Pinpoint the cell where the given text exists, returning its (x, y) midpoint coordinate. 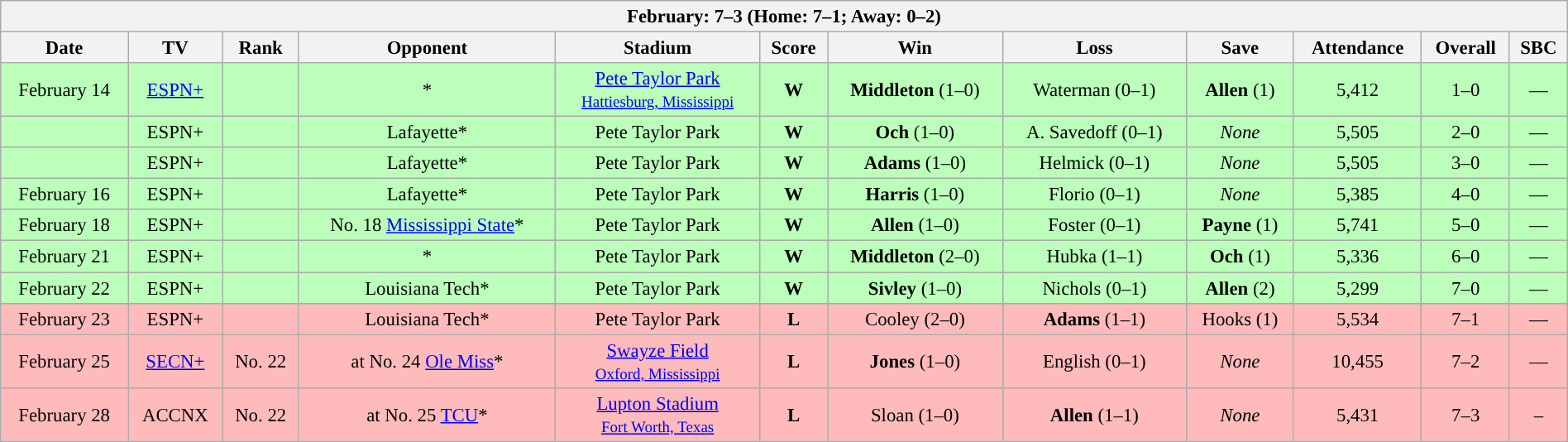
No. 18 Mississippi State* (427, 225)
7–2 (1465, 361)
– (1538, 414)
Cooley (2–0) (915, 319)
Sivley (1–0) (915, 287)
Swayze FieldOxford, Mississippi (658, 361)
Win (915, 47)
at No. 24 Ole Miss* (427, 361)
5,412 (1358, 89)
5–0 (1465, 225)
5,741 (1358, 225)
Rank (261, 47)
Jones (1–0) (915, 361)
Nichols (0–1) (1094, 287)
5,534 (1358, 319)
February 28 (65, 414)
Och (1–0) (915, 132)
English (0–1) (1094, 361)
Payne (1) (1241, 225)
7–3 (1465, 414)
6–0 (1465, 257)
Lupton StadiumFort Worth, Texas (658, 414)
1–0 (1465, 89)
Waterman (0–1) (1094, 89)
Hooks (1) (1241, 319)
Allen (2) (1241, 287)
February 16 (65, 195)
Middleton (1–0) (915, 89)
Opponent (427, 47)
February 22 (65, 287)
February: 7–3 (Home: 7–1; Away: 0–2) (784, 17)
February 18 (65, 225)
Score (794, 47)
TV (175, 47)
February 25 (65, 361)
February 21 (65, 257)
Florio (0–1) (1094, 195)
February 14 (65, 89)
Stadium (658, 47)
Date (65, 47)
5,385 (1358, 195)
4–0 (1465, 195)
SECN+ (175, 361)
2–0 (1465, 132)
Allen (1–1) (1094, 414)
7–1 (1465, 319)
Middleton (2–0) (915, 257)
February 23 (65, 319)
Pete Taylor ParkHattiesburg, Mississippi (658, 89)
Och (1) (1241, 257)
Foster (0–1) (1094, 225)
7–0 (1465, 287)
Sloan (1–0) (915, 414)
Adams (1–1) (1094, 319)
at No. 25 TCU* (427, 414)
A. Savedoff (0–1) (1094, 132)
5,336 (1358, 257)
Harris (1–0) (915, 195)
Loss (1094, 47)
Save (1241, 47)
5,299 (1358, 287)
5,431 (1358, 414)
Allen (1) (1241, 89)
Helmick (0–1) (1094, 163)
3–0 (1465, 163)
ACCNX (175, 414)
Hubka (1–1) (1094, 257)
10,455 (1358, 361)
Overall (1465, 47)
Attendance (1358, 47)
SBC (1538, 47)
Adams (1–0) (915, 163)
Allen (1–0) (915, 225)
